Determine the [x, y] coordinate at the center of the cell enclosing the given text.  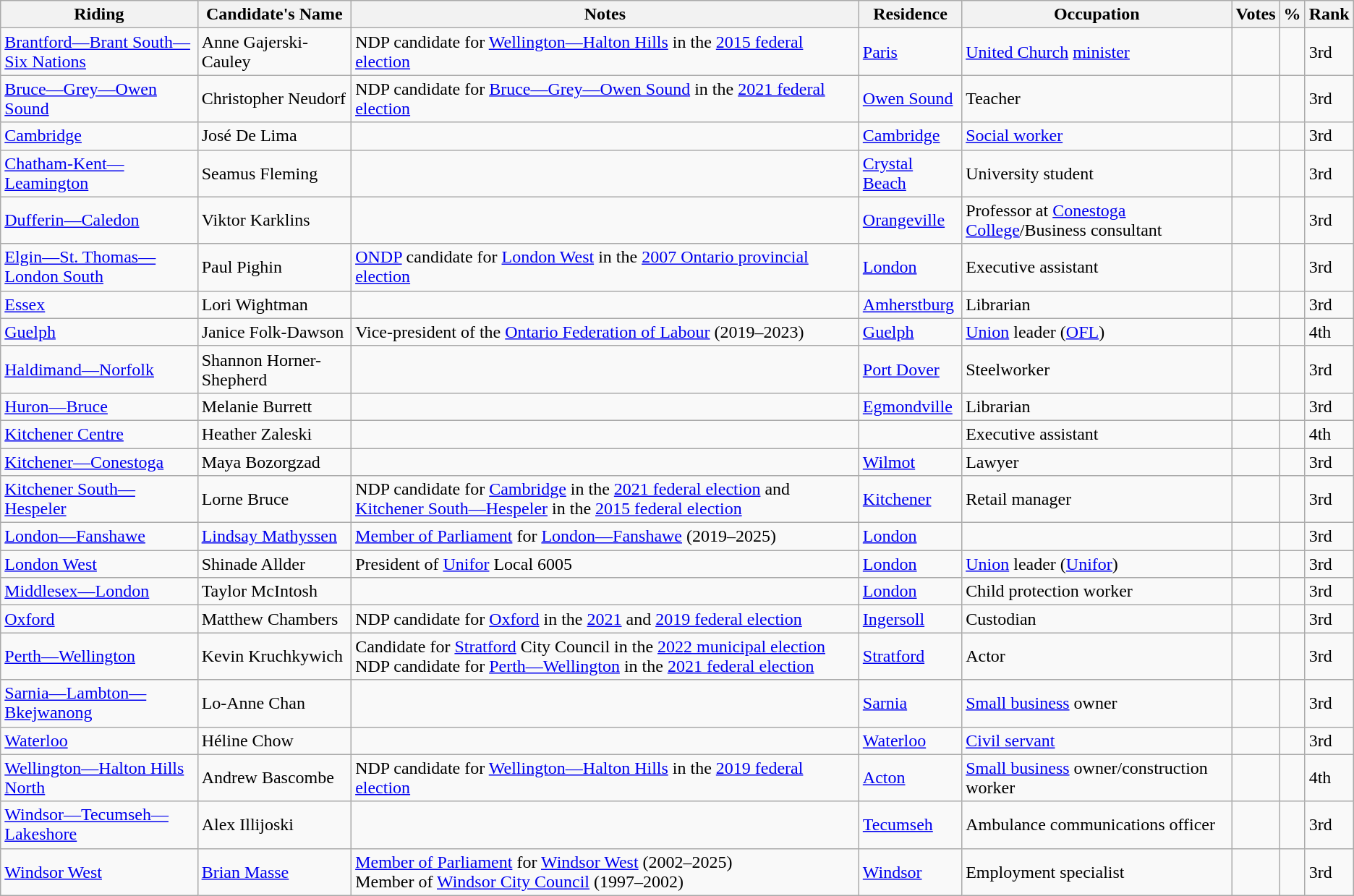
President of Unifor Local 6005 [605, 564]
Bruce—Grey—Owen Sound [99, 98]
Civil servant [1097, 741]
Teacher [1097, 98]
Egmondville [910, 406]
Brian Masse [275, 872]
NDP candidate for Wellington—Halton Hills in the 2015 federal election [605, 52]
NDP candidate for Bruce—Grey—Owen Sound in the 2021 federal election [605, 98]
Rank [1329, 14]
Melanie Burrett [275, 406]
Janice Folk-Dawson [275, 332]
Notes [605, 14]
Maya Bozorgzad [275, 462]
Paul Pighin [275, 268]
Votes [1256, 14]
Employment specialist [1097, 872]
Windsor—Tecumseh—Lakeshore [99, 824]
Stratford [910, 657]
Paris [910, 52]
Perth—Wellington [99, 657]
Small business owner [1097, 703]
Sarnia [910, 703]
José De Lima [275, 136]
Wellington—Halton Hills North [99, 778]
Shinade Allder [275, 564]
NDP candidate for Oxford in the 2021 and 2019 federal election [605, 619]
Alex Illijoski [275, 824]
Middlesex—London [99, 592]
Anne Gajerski-Cauley [275, 52]
Lori Wightman [275, 304]
Viktor Karklins [275, 220]
Candidate for Stratford City Council in the 2022 municipal election NDP candidate for Perth—Wellington in the 2021 federal election [605, 657]
% [1292, 14]
Kitchener [910, 499]
Ambulance communications officer [1097, 824]
Essex [99, 304]
Shannon Horner-Shepherd [275, 369]
Amherstburg [910, 304]
Steelworker [1097, 369]
Residence [910, 14]
University student [1097, 174]
Oxford [99, 619]
Lo-Anne Chan [275, 703]
Social worker [1097, 136]
Orangeville [910, 220]
Occupation [1097, 14]
Taylor McIntosh [275, 592]
Huron—Bruce [99, 406]
Retail manager [1097, 499]
Acton [910, 778]
Member of Parliament for London—Fanshawe (2019–2025) [605, 537]
NDP candidate for Wellington—Halton Hills in the 2019 federal election [605, 778]
Kitchener—Conestoga [99, 462]
Member of Parliament for Windsor West (2002–2025) Member of Windsor City Council (1997–2002) [605, 872]
Lawyer [1097, 462]
Vice-president of the Ontario Federation of Labour (2019–2023) [605, 332]
Seamus Fleming [275, 174]
Actor [1097, 657]
Lorne Bruce [275, 499]
Windsor [910, 872]
United Church minister [1097, 52]
Christopher Neudorf [275, 98]
Union leader (Unifor) [1097, 564]
Haldimand—Norfolk [99, 369]
Crystal Beach [910, 174]
Lindsay Mathyssen [275, 537]
Matthew Chambers [275, 619]
Tecumseh [910, 824]
Child protection worker [1097, 592]
Héline Chow [275, 741]
Union leader (OFL) [1097, 332]
Brantford—Brant South—Six Nations [99, 52]
Kitchener South—Hespeler [99, 499]
Professor at Conestoga College/Business consultant [1097, 220]
London—Fanshawe [99, 537]
Owen Sound [910, 98]
Windsor West [99, 872]
NDP candidate for Cambridge in the 2021 federal election and Kitchener South—Hespeler in the 2015 federal election [605, 499]
Candidate's Name [275, 14]
Small business owner/construction worker [1097, 778]
Dufferin—Caledon [99, 220]
Ingersoll [910, 619]
Port Dover [910, 369]
Elgin—St. Thomas—London South [99, 268]
London West [99, 564]
Sarnia—Lambton—Bkejwanong [99, 703]
Chatham-Kent—Leamington [99, 174]
Andrew Bascombe [275, 778]
Kitchener Centre [99, 434]
ONDP candidate for London West in the 2007 Ontario provincial election [605, 268]
Riding [99, 14]
Heather Zaleski [275, 434]
Kevin Kruchkywich [275, 657]
Custodian [1097, 619]
Wilmot [910, 462]
